Provide the [x, y] coordinate of the cell's center where the given text is located.  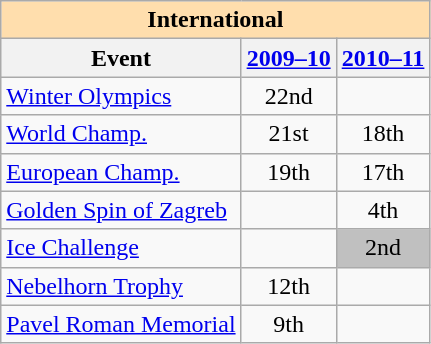
European Champ. [121, 172]
International [216, 20]
21st [288, 134]
2010–11 [383, 58]
22nd [288, 96]
18th [383, 134]
Event [121, 58]
9th [288, 324]
Golden Spin of Zagreb [121, 210]
Pavel Roman Memorial [121, 324]
19th [288, 172]
2009–10 [288, 58]
17th [383, 172]
4th [383, 210]
Winter Olympics [121, 96]
12th [288, 286]
Nebelhorn Trophy [121, 286]
Ice Challenge [121, 248]
2nd [383, 248]
World Champ. [121, 134]
